Search for the cell housing the specified text and yield its (x, y) center coordinate. 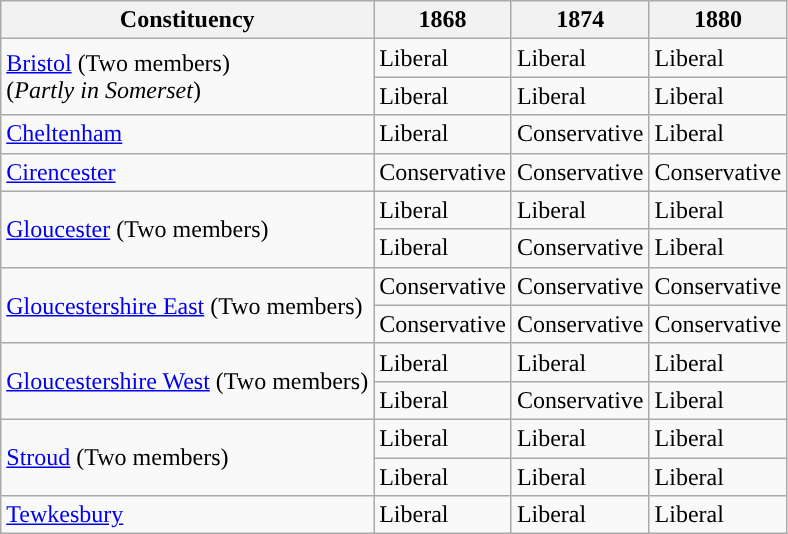
1868 (443, 20)
Stroud (Two members) (188, 457)
1880 (718, 20)
Gloucestershire East (Two members) (188, 305)
Cirencester (188, 172)
Cheltenham (188, 134)
Gloucester (Two members) (188, 229)
Bristol (Two members)(Partly in Somerset) (188, 77)
Tewkesbury (188, 515)
1874 (580, 20)
Gloucestershire West (Two members) (188, 381)
Constituency (188, 20)
